Identify which cell holds the provided text, then report its (x, y) central coordinate. 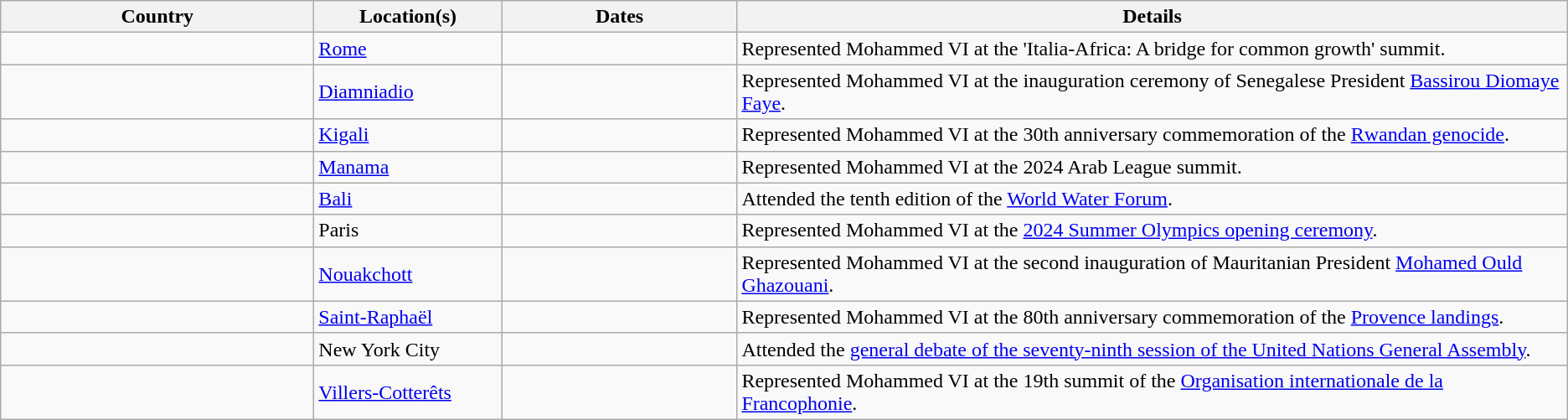
Dates (620, 17)
Represented Mohammed VI at the 80th anniversary commemoration of the Provence landings. (1153, 317)
Represented Mohammed VI at the 30th anniversary commemoration of the Rwandan genocide. (1153, 135)
Represented Mohammed VI at the 'Italia-Africa: A bridge for common growth' summit. (1153, 49)
Rome (408, 49)
Represented Mohammed VI at the second inauguration of Mauritanian President Mohamed Ould Ghazouani. (1153, 273)
Details (1153, 17)
Bali (408, 199)
Saint-Raphaël (408, 317)
Nouakchott (408, 273)
Manama (408, 167)
Attended the general debate of the seventy-ninth session of the United Nations General Assembly. (1153, 349)
Location(s) (408, 17)
Paris (408, 231)
Villers-Cotterêts (408, 392)
Represented Mohammed VI at the inauguration ceremony of Senegalese President Bassirou Diomaye Faye. (1153, 92)
Diamniadio (408, 92)
Represented Mohammed VI at the 19th summit of the Organisation internationale de la Francophonie. (1153, 392)
Kigali (408, 135)
New York City (408, 349)
Represented Mohammed VI at the 2024 Arab League summit. (1153, 167)
Represented Mohammed VI at the 2024 Summer Olympics opening ceremony. (1153, 231)
Attended the tenth edition of the World Water Forum. (1153, 199)
Country (157, 17)
